Scan for the cell matching the given text and deliver its (x, y) coordinate at center. 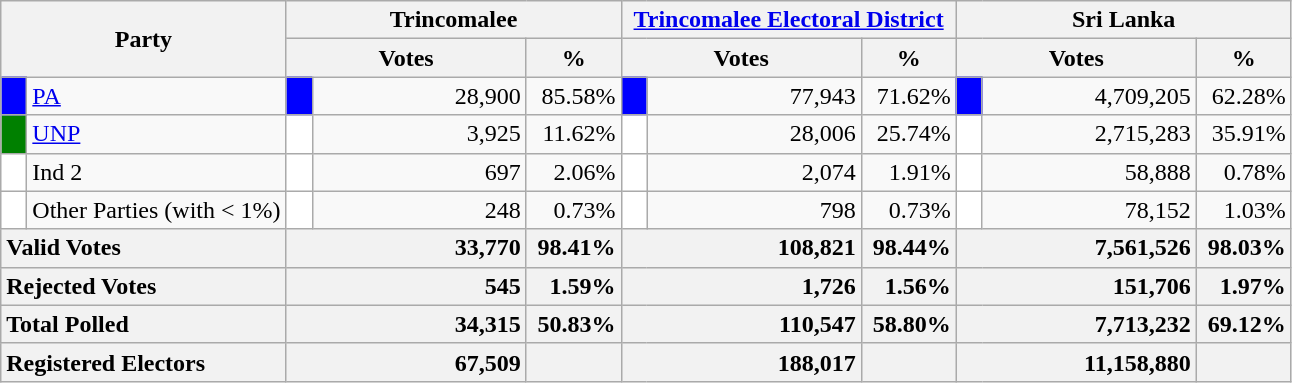
58.80% (908, 324)
50.83% (574, 324)
67,509 (406, 362)
1,726 (741, 286)
4,709,205 (1089, 96)
1.91% (908, 172)
2,715,283 (1089, 134)
11.62% (574, 134)
58,888 (1089, 172)
7,561,526 (1076, 248)
25.74% (908, 134)
Trincomalee (454, 20)
69.12% (1244, 324)
3,925 (419, 134)
1.59% (574, 286)
UNP (156, 134)
108,821 (741, 248)
2.06% (574, 172)
248 (419, 210)
98.41% (574, 248)
1.03% (1244, 210)
1.97% (1244, 286)
Sri Lanka (1124, 20)
Trincomalee Electoral District (788, 20)
Ind 2 (156, 172)
Party (144, 39)
85.58% (574, 96)
11,158,880 (1076, 362)
PA (156, 96)
Other Parties (with < 1%) (156, 210)
188,017 (741, 362)
77,943 (754, 96)
7,713,232 (1076, 324)
Rejected Votes (144, 286)
34,315 (406, 324)
798 (754, 210)
33,770 (406, 248)
151,706 (1076, 286)
697 (419, 172)
98.03% (1244, 248)
0.78% (1244, 172)
545 (406, 286)
62.28% (1244, 96)
Total Polled (144, 324)
28,006 (754, 134)
78,152 (1089, 210)
35.91% (1244, 134)
28,900 (419, 96)
2,074 (754, 172)
110,547 (741, 324)
Valid Votes (144, 248)
71.62% (908, 96)
1.56% (908, 286)
Registered Electors (144, 362)
98.44% (908, 248)
